Provide the (X, Y) coordinate of the cell's center where the given text is located.  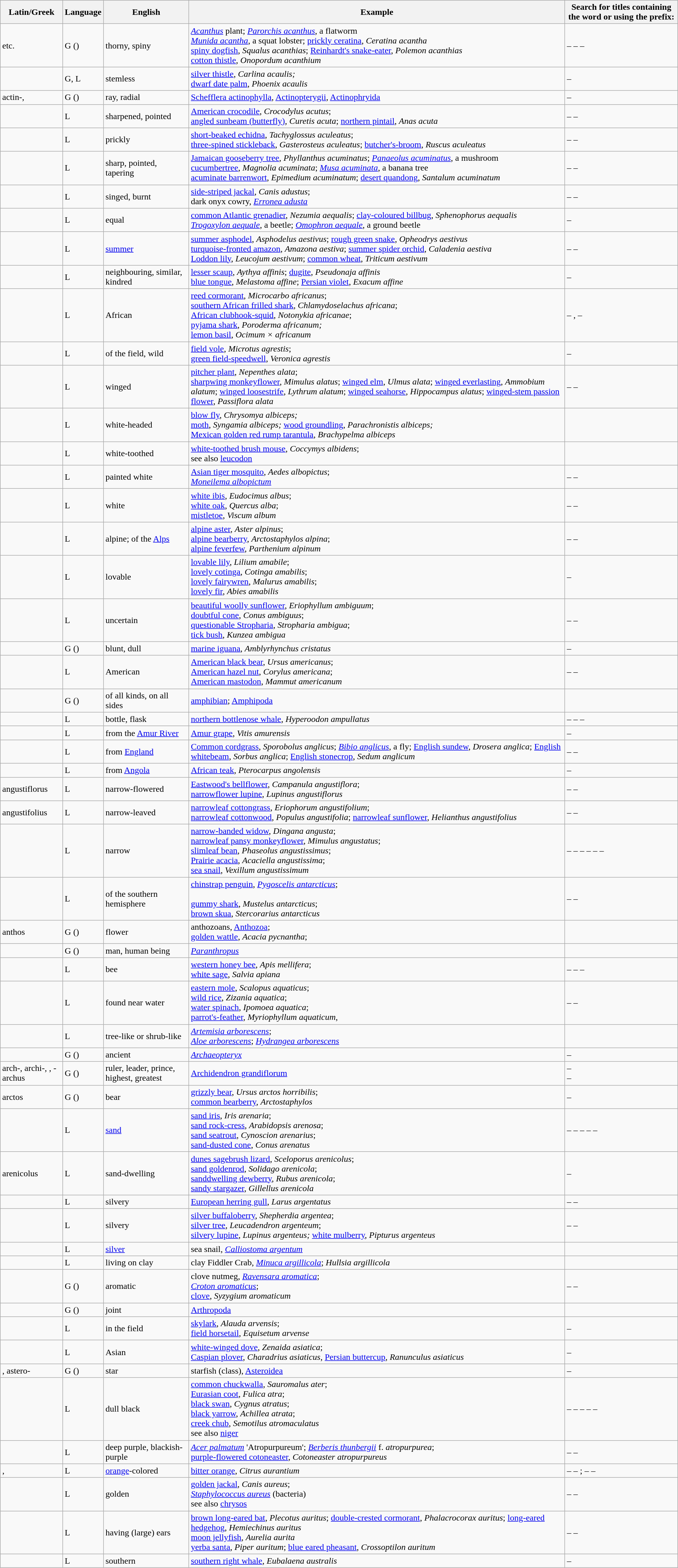
amphibian; Amphipoda (377, 700)
Archidendron grandiflorum (377, 1073)
side-striped jackal, Canis adustus;dark onyx cowry, Erronea adusta (377, 196)
of the southern hemisphere (146, 899)
narrow (146, 851)
Paranthropus (377, 951)
bee (146, 970)
ruler, leader, prince, highest, greatest (146, 1073)
silver buffaloberry, Shepherdia argentea;silver tree, Leucadendron argenteum;silvery lupine, Lupinus argenteus; white mulberry, Pipturus argenteus (377, 1225)
narrow-leaved (146, 812)
ancient (146, 1055)
bear (146, 1097)
from Angola (146, 770)
, astero- (32, 1371)
white ibis, Eudocimus albus;white oak, Quercus alba;mistletoe, Viscum album (377, 505)
American crocodile, Crocodylus acutus;angled sunbeam (butterfly), Curetis acuta; northern pintail, Anas acuta (377, 116)
southern (146, 1561)
American (146, 672)
field vole, Microtus agrestis;green field-speedwell, Veronica agrestis (377, 353)
orange-colored (146, 1471)
clay Fiddler Crab, Minuca argillicola; Hullsia argillicola (377, 1263)
Asian (146, 1352)
Schefflera actinophylla, Actinopterygii, Actinophryida (377, 97)
man, human being (146, 951)
white-headed (146, 425)
Latin/Greek (32, 12)
African teak, Pterocarpus angolensis (377, 770)
angustifolius (32, 812)
flower (146, 932)
from England (146, 752)
Artemisia arborescens;Aloe arborescens; Hydrangea arborescens (377, 1036)
white-toothed (146, 453)
sharp, pointed, tapering (146, 168)
, (32, 1471)
western honey bee, Apis mellifera;white sage, Salvia apiana (377, 970)
– – – – – – (621, 851)
from the Amur River (146, 733)
angustiflorus (32, 789)
short-beaked echidna, Tachyglossus aculeatus;three-spined stickleback, Gasterosteus aculeatus; butcher's-broom, Ruscus aculeatus (377, 140)
silver thistle, Carlina acaulis;dwarf date palm, Phoenix acaulis (377, 79)
golden (146, 1494)
grizzly bear, Ursus arctos horribilis;common bearberry, Arctostaphylos (377, 1097)
G, L (83, 79)
star (146, 1371)
found near water (146, 1003)
prickly (146, 140)
neighbouring, similar, kindred (146, 277)
lovable (146, 577)
– – ; – – (621, 1471)
bottle, flask (146, 719)
living on clay (146, 1263)
equal (146, 220)
blunt, dull (146, 648)
Search for titles containing the word or using the prefix: (621, 12)
Arthropoda (377, 1310)
northern bottlenose whale, Hyperoodon ampullatus (377, 719)
Archaeopteryx (377, 1055)
marine iguana, Amblyrhynchus cristatus (377, 648)
aromatic (146, 1286)
silver (146, 1249)
sea snail, Calliostoma argentum (377, 1249)
– , – (621, 315)
ray, radial (146, 97)
having (large) ears (146, 1532)
arenicolus (32, 1173)
alpine; of the Alps (146, 539)
anthozoans, Anthozoa;golden wattle, Acacia pycnantha; (377, 932)
sand-dwelling (146, 1173)
tree-like or shrub-like (146, 1036)
sand iris, Iris arenaria; sand rock-cress, Arabidopsis arenosa; sand seatrout, Cynoscion arenarius; sand-dusted cone, Conus arenatus (377, 1130)
lesser scaup, Aythya affinis; dugite, Pseudonaja affinis blue tongue, Melastoma affine; Persian violet, Exacum affine (377, 277)
narrow-flowered (146, 789)
stemless (146, 79)
in the field (146, 1329)
lovable lily, Lilium amabile;lovely cotinga, Cotinga amabilis; lovely fairywren, Malurus amabilis;lovely fir, Abies amabilis (377, 577)
European herring gull, Larus argentatus (377, 1202)
beautiful woolly sunflower, Eriophyllum ambiguum;doubtful cone, Conus ambiguus;questionable Stropharia, Stropharia ambigua;tick bush, Kunzea ambigua (377, 620)
deep purple, blackish-purple (146, 1452)
anthos (32, 932)
chinstrap penguin, Pygoscelis antarcticus;gummy shark, Mustelus antarcticus; brown skua, Stercorarius antarcticus (377, 899)
Language (83, 12)
actin-, (32, 97)
uncertain (146, 620)
winged (146, 387)
Amur grape, Vitis amurensis (377, 733)
skylark, Alauda arvensis; field horsetail, Equisetum arvense (377, 1329)
bitter orange, Citrus aurantium (377, 1471)
starfish (class), Asteroidea (377, 1371)
southern right whale, Eubalaena australis (377, 1561)
white-winged dove, Zenaida asiatica; Caspian plover, Charadrius asiaticus, Persian buttercup, Ranunculus asiaticus (377, 1352)
sand (146, 1130)
etc. (32, 46)
sharpened, pointed (146, 116)
English (146, 12)
arch-, archi-, , -archus (32, 1073)
narrowleaf cottongrass, Eriophorum angustifolium;narrowleaf cottonwood, Populus angustifolia; narrowleaf sunflower, Helianthus angustifolius (377, 812)
dull black (146, 1409)
of the field, wild (146, 353)
Example (377, 12)
painted white (146, 477)
thorny, spiny (146, 46)
clove nutmeg, Ravensara aromatica; Croton aromaticus; clove, Syzygium aromaticum (377, 1286)
summer (146, 248)
Asian tiger mosquito, Aedes albopictus;Moneilema albopictum (377, 477)
joint (146, 1310)
eastern mole, Scalopus aquaticus;wild rice, Zizania aquatica;water spinach, Ipomoea aquatica;parrot's-feather, Myriophyllum aquaticum, (377, 1003)
Acer palmatum 'Atropurpureum'; Berberis thunbergii f. atropurpurea; purple-flowered cotoneaster, Cotoneaster atropurpureus (377, 1452)
Eastwood's bellflower, Campanula angustiflora;narrowflower lupine, Lupinus angustiflorus (377, 789)
alpine aster, Aster alpinus;alpine bearberry, Arctostaphylos alpina;alpine feverfew, Parthenium alpinum (377, 539)
golden jackal, Canis aureus; Staphylococcus aureus (bacteria) see also chrysos (377, 1494)
white (146, 505)
singed, burnt (146, 196)
of all kinds, on all sides (146, 700)
African (146, 315)
arctos (32, 1097)
American black bear, Ursus americanus;American hazel nut, Corylus americana;American mastodon, Mammut americanum (377, 672)
white-toothed brush mouse, Coccymys albidens; see also leucodon (377, 453)
